Scan for the cell matching the given text and deliver its [X, Y] coordinate at center. 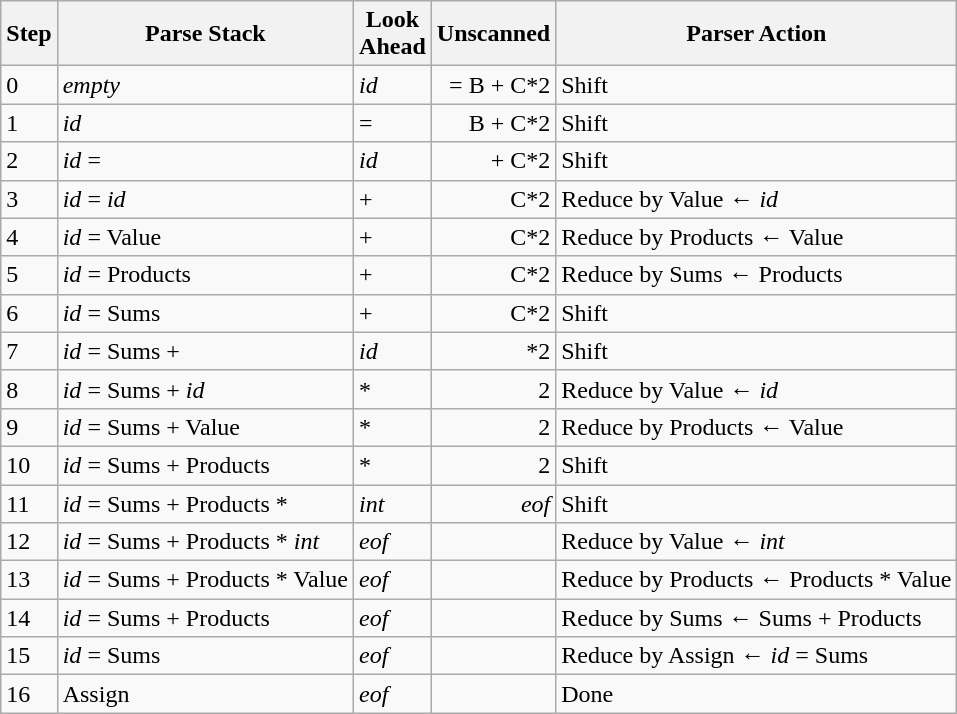
id = Sums + Products * Value [205, 580]
4 [29, 237]
= [393, 123]
LookAhead [393, 34]
+ C*2 [493, 161]
14 [29, 618]
id = Sums + id [205, 389]
Reduce by Value ← int [756, 542]
3 [29, 199]
6 [29, 313]
id = Products [205, 275]
5 [29, 275]
Assign [205, 694]
Step [29, 34]
id = [205, 161]
Reduce by Sums ← Sums + Products [756, 618]
Unscanned [493, 34]
id = Sums + Products * [205, 503]
B + C*2 [493, 123]
id = Sums + [205, 351]
8 [29, 389]
11 [29, 503]
int [393, 503]
Parse Stack [205, 34]
12 [29, 542]
7 [29, 351]
0 [29, 85]
16 [29, 694]
1 [29, 123]
id = Value [205, 237]
empty [205, 85]
10 [29, 465]
id = Sums + Value [205, 427]
9 [29, 427]
15 [29, 656]
id = Sums + Products * int [205, 542]
13 [29, 580]
Done [756, 694]
= B + C*2 [493, 85]
*2 [493, 351]
id = id [205, 199]
Parser Action [756, 34]
Reduce by Assign ← id = Sums [756, 656]
Reduce by Products ← Products * Value [756, 580]
Reduce by Sums ← Products [756, 275]
